Return [X, Y] of the center of cell containing provided text 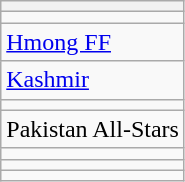
Hmong FF [93, 42]
Pakistan All-Stars [93, 129]
Kashmir [93, 80]
